Detect which cell encompasses the target text, then output its (X, Y) center coordinate. 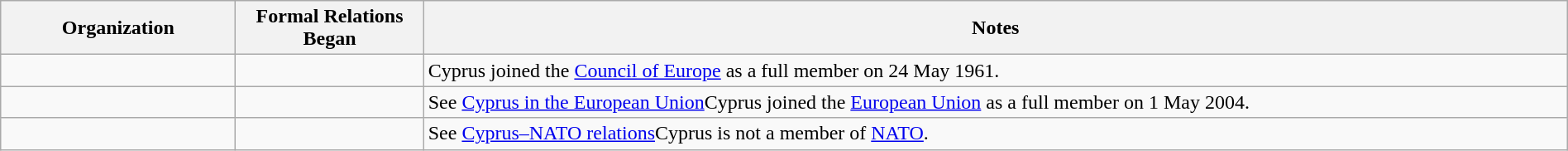
Notes (996, 28)
Formal Relations Began (329, 28)
Cyprus joined the Council of Europe as a full member on 24 May 1961. (996, 71)
See Cyprus–NATO relationsCyprus is not a member of NATO. (996, 134)
See Cyprus in the European UnionCyprus joined the European Union as a full member on 1 May 2004. (996, 102)
Organization (118, 28)
